Determine the (x, y) coordinate at the center of the cell enclosing the given text.  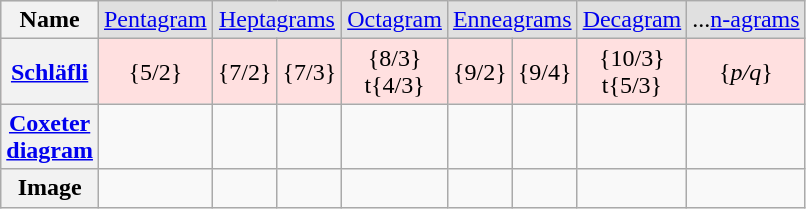
Heptagrams (277, 20)
{9/4} (544, 72)
Image (50, 188)
Pentagram (155, 20)
...n-agrams (746, 20)
Schläfli (50, 72)
{7/2} (244, 72)
{8/3}t{4/3} (395, 72)
Coxeterdiagram (50, 136)
{9/2} (480, 72)
{p/q} (746, 72)
{10/3}t{5/3} (632, 72)
Decagram (632, 20)
Octagram (395, 20)
Name (50, 20)
{7/3} (310, 72)
Enneagrams (512, 20)
{5/2} (155, 72)
